Capture the cell that displays the provided text and extract its [x, y] central coordinate. 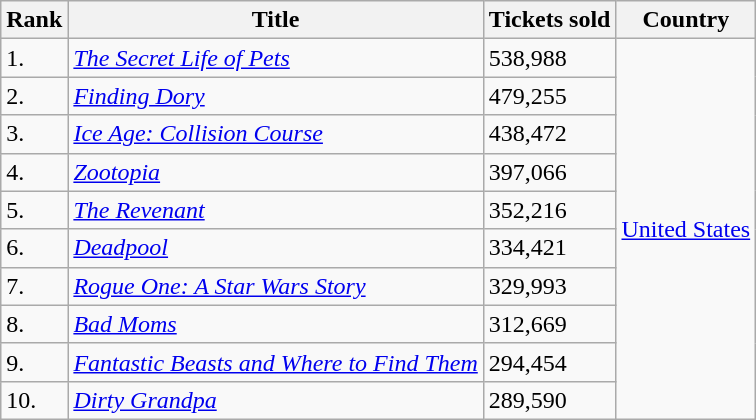
Dirty Grandpa [276, 400]
Tickets sold [550, 20]
Ice Age: Collision Course [276, 134]
5. [34, 210]
1. [34, 58]
438,472 [550, 134]
Zootopia [276, 172]
397,066 [550, 172]
2. [34, 96]
Finding Dory [276, 96]
Fantastic Beasts and Where to Find Them [276, 362]
294,454 [550, 362]
The Revenant [276, 210]
7. [34, 286]
289,590 [550, 400]
9. [34, 362]
The Secret Life of Pets [276, 58]
Title [276, 20]
3. [34, 134]
538,988 [550, 58]
Rogue One: A Star Wars Story [276, 286]
Deadpool [276, 248]
United States [686, 230]
Rank [34, 20]
10. [34, 400]
334,421 [550, 248]
312,669 [550, 324]
352,216 [550, 210]
Bad Moms [276, 324]
4. [34, 172]
8. [34, 324]
Country [686, 20]
479,255 [550, 96]
329,993 [550, 286]
6. [34, 248]
